Scan for the cell matching the given text and deliver its [X, Y] coordinate at center. 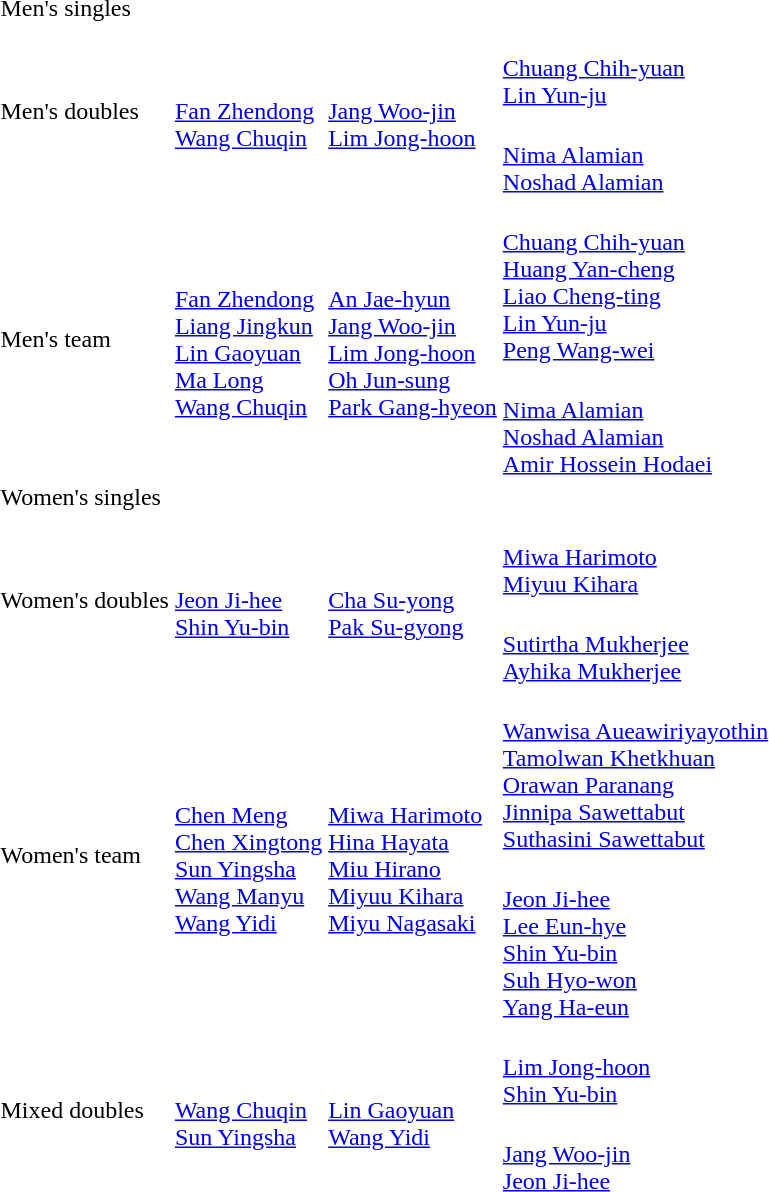
Fan ZhendongLiang JingkunLin GaoyuanMa LongWang Chuqin [248, 340]
Wanwisa AueawiriyayothinTamolwan KhetkhuanOrawan ParanangJinnipa SawettabutSuthasini Sawettabut [635, 772]
Jang Woo-jinLim Jong-hoon [413, 112]
Chuang Chih-yuanLin Yun-ju [635, 68]
Jeon Ji-heeLee Eun-hye Shin Yu-binSuh Hyo-wonYang Ha-eun [635, 940]
Chuang Chih-yuanHuang Yan-chengLiao Cheng-tingLin Yun-juPeng Wang-wei [635, 282]
Chen MengChen XingtongSun YingshaWang ManyuWang Yidi [248, 856]
Jeon Ji-heeShin Yu-bin [248, 600]
Nima AlamianNoshad AlamianAmir Hossein Hodaei [635, 424]
Fan ZhendongWang Chuqin [248, 112]
Sutirtha MukherjeeAyhika Mukherjee [635, 644]
Lim Jong-hoonShin Yu-bin [635, 1067]
Miwa HarimotoMiyuu Kihara [635, 557]
Nima AlamianNoshad Alamian [635, 155]
Cha Su-yongPak Su-gyong [413, 600]
An Jae-hyunJang Woo-jinLim Jong-hoonOh Jun-sungPark Gang-hyeon [413, 340]
Miwa HarimotoHina HayataMiu HiranoMiyuu KiharaMiyu Nagasaki [413, 856]
